Locate the cell with the specified text and output its [X, Y] center coordinate. 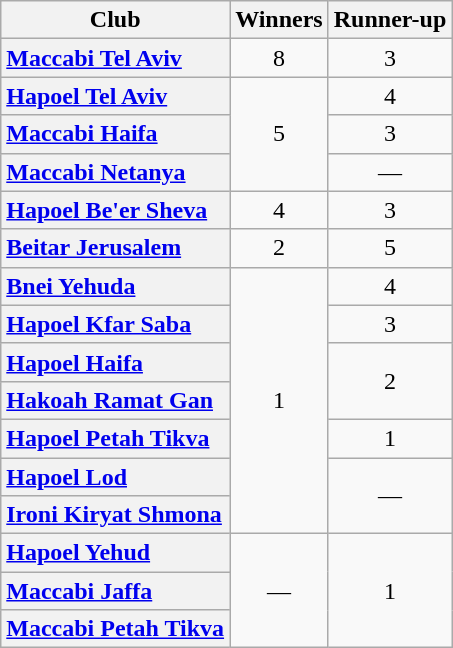
Maccabi Tel Aviv [116, 58]
Hakoah Ramat Gan [116, 400]
Beitar Jerusalem [116, 248]
Hapoel Yehud [116, 553]
Runner-up [390, 20]
Maccabi Netanya [116, 172]
Winners [280, 20]
Hapoel Lod [116, 477]
Ironi Kiryat Shmona [116, 515]
Maccabi Haifa [116, 134]
Hapoel Tel Aviv [116, 96]
Maccabi Jaffa [116, 591]
Hapoel Be'er Sheva [116, 210]
Bnei Yehuda [116, 286]
8 [280, 58]
Hapoel Petah Tikva [116, 438]
Hapoel Kfar Saba [116, 324]
Hapoel Haifa [116, 362]
Maccabi Petah Tikva [116, 629]
Club [116, 20]
